Determine the (X, Y) coordinate at the center of the cell enclosing the given text.  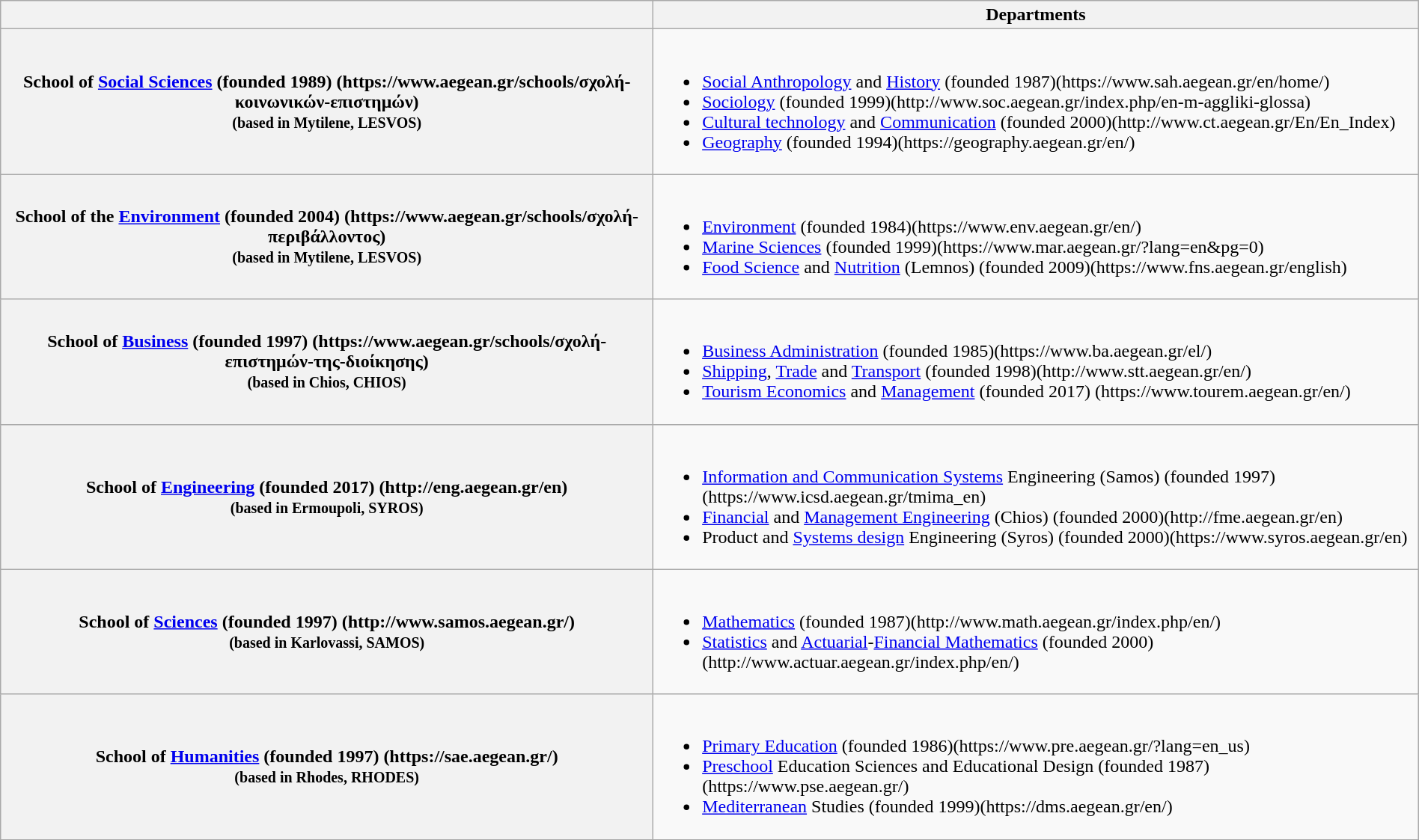
School of the Environment (founded 2004) (https://www.aegean.gr/schools/σχολή-περιβάλλοντος) (based in Mytilene, LESVOS) (327, 236)
School of Social Sciences (founded 1989) (https://www.aegean.gr/schools/σχολή-κοινωνικών-επιστημών) (based in Mytilene, LESVOS) (327, 102)
School of Sciences (founded 1997) (http://www.samos.aegean.gr/) (based in Karlovassi, SAMOS) (327, 631)
School of Business (founded 1997) (https://www.aegean.gr/schools/σχολή-επιστημών-της-διοίκησης) (based in Chios, CHIOS) (327, 362)
School of Humanities (founded 1997) (https://sae.aegean.gr/) (based in Rhodes, RHODES) (327, 767)
School of Engineering (founded 2017) (http://eng.aegean.gr/en)(based in Ermoupoli, SYROS) (327, 497)
Departments (1036, 15)
